Scan for the cell matching the given text and deliver its (X, Y) coordinate at center. 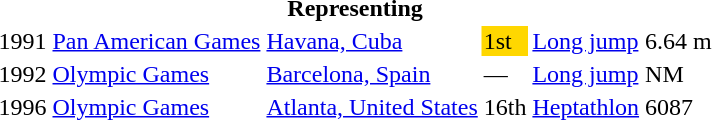
Barcelona, Spain (372, 74)
1st (505, 41)
Olympic Games (156, 74)
Havana, Cuba (372, 41)
— (505, 74)
Pan American Games (156, 41)
